Find where the given text appears and provide that cell's center as [X, Y] coordinate. 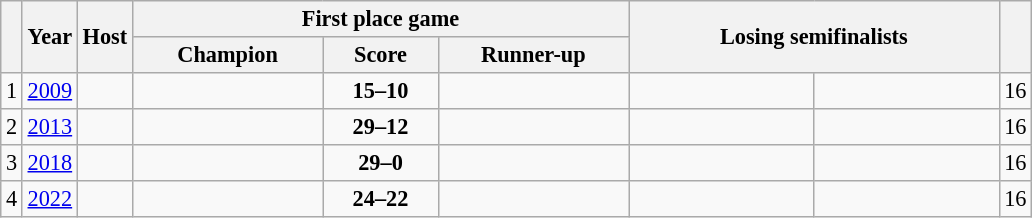
2022 [50, 198]
1 [12, 90]
2009 [50, 90]
2013 [50, 126]
Champion [227, 55]
Losing semifinalists [814, 37]
Year [50, 37]
First place game [380, 19]
29–12 [380, 126]
Host [104, 37]
4 [12, 198]
29–0 [380, 162]
24–22 [380, 198]
15–10 [380, 90]
2018 [50, 162]
Score [380, 55]
2 [12, 126]
3 [12, 162]
Runner-up [533, 55]
